Capture the cell that displays the provided text and extract its (x, y) central coordinate. 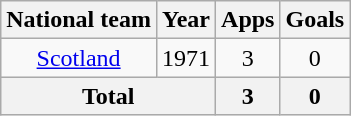
Goals (315, 20)
Scotland (79, 58)
Apps (248, 20)
National team (79, 20)
Total (108, 96)
Year (186, 20)
1971 (186, 58)
